Scan for the cell matching the given text and deliver its [x, y] coordinate at center. 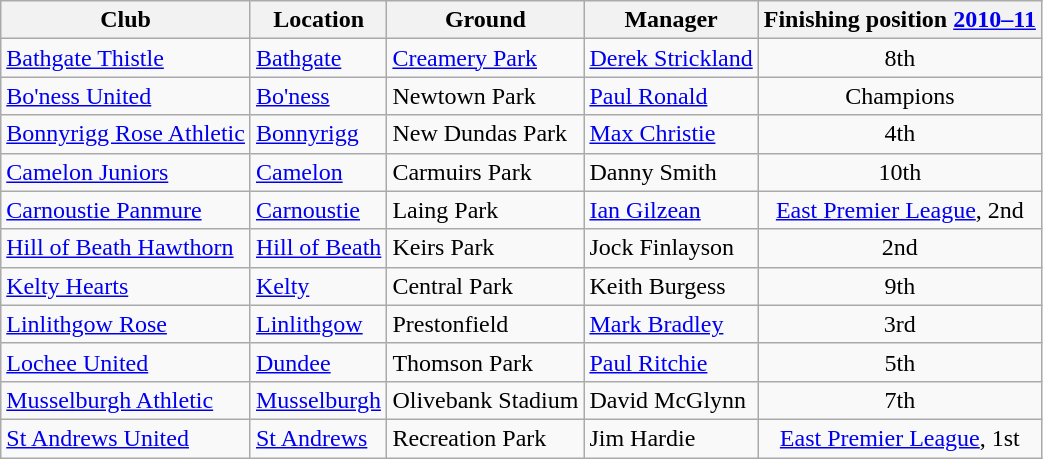
Laing Park [486, 210]
Bathgate Thistle [126, 58]
Finishing position 2010–11 [900, 20]
Hill of Beath Hawthorn [126, 248]
Kelty [318, 286]
Max Christie [671, 134]
St Andrews [318, 438]
Bo'ness [318, 96]
2nd [900, 248]
Carnoustie [318, 210]
4th [900, 134]
Jim Hardie [671, 438]
Manager [671, 20]
Musselburgh [318, 400]
Olivebank Stadium [486, 400]
Kelty Hearts [126, 286]
Jock Finlayson [671, 248]
Camelon Juniors [126, 172]
Danny Smith [671, 172]
Location [318, 20]
Derek Strickland [671, 58]
Bonnyrigg Rose Athletic [126, 134]
Ground [486, 20]
Dundee [318, 362]
Carnoustie Panmure [126, 210]
Hill of Beath [318, 248]
East Premier League, 2nd [900, 210]
9th [900, 286]
Keith Burgess [671, 286]
Linlithgow Rose [126, 324]
Linlithgow [318, 324]
7th [900, 400]
Bonnyrigg [318, 134]
Paul Ritchie [671, 362]
Creamery Park [486, 58]
Newtown Park [486, 96]
Lochee United [126, 362]
Thomson Park [486, 362]
10th [900, 172]
Champions [900, 96]
Bathgate [318, 58]
Bo'ness United [126, 96]
Prestonfield [486, 324]
New Dundas Park [486, 134]
Keirs Park [486, 248]
Ian Gilzean [671, 210]
Central Park [486, 286]
3rd [900, 324]
Recreation Park [486, 438]
Camelon [318, 172]
David McGlynn [671, 400]
Carmuirs Park [486, 172]
Musselburgh Athletic [126, 400]
8th [900, 58]
5th [900, 362]
Paul Ronald [671, 96]
St Andrews United [126, 438]
East Premier League, 1st [900, 438]
Mark Bradley [671, 324]
Club [126, 20]
